Find where the given text appears and provide that cell's center as [x, y] coordinate. 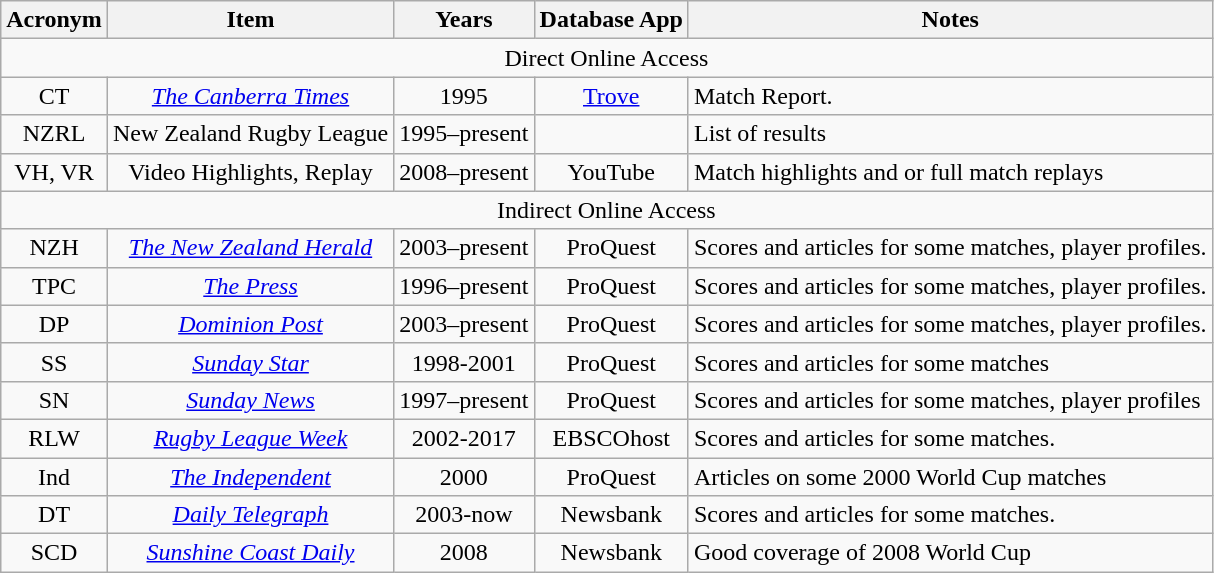
List of results [950, 134]
2002-2017 [464, 438]
2008–present [464, 172]
Years [464, 20]
The Canberra Times [250, 96]
Video Highlights, Replay [250, 172]
Match highlights and or full match replays [950, 172]
1995–present [464, 134]
Scores and articles for some matches, player profiles [950, 400]
1997–present [464, 400]
CT [54, 96]
YouTube [611, 172]
VH, VR [54, 172]
2008 [464, 553]
Database App [611, 20]
DP [54, 324]
Sunday Star [250, 362]
DT [54, 515]
Acronym [54, 20]
RLW [54, 438]
Good coverage of 2008 World Cup [950, 553]
2000 [464, 477]
SCD [54, 553]
Sunshine Coast Daily [250, 553]
Scores and articles for some matches [950, 362]
Articles on some 2000 World Cup matches [950, 477]
Daily Telegraph [250, 515]
Indirect Online Access [606, 210]
TPC [54, 286]
Direct Online Access [606, 58]
1995 [464, 96]
1996–present [464, 286]
Rugby League Week [250, 438]
NZH [54, 248]
The Press [250, 286]
SS [54, 362]
Item [250, 20]
NZRL [54, 134]
The New Zealand Herald [250, 248]
1998-2001 [464, 362]
The Independent [250, 477]
Dominion Post [250, 324]
Sunday News [250, 400]
Ind [54, 477]
2003-now [464, 515]
EBSCOhost [611, 438]
Match Report. [950, 96]
New Zealand Rugby League [250, 134]
Notes [950, 20]
Trove [611, 96]
SN [54, 400]
